Return the (X, Y) coordinate for the center point of the cell that contains the specified text.  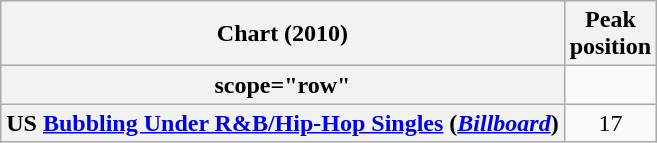
US Bubbling Under R&B/Hip-Hop Singles (Billboard) (282, 123)
Chart (2010) (282, 34)
scope="row" (282, 85)
17 (610, 123)
Peakposition (610, 34)
